Detect which cell encompasses the target text, then output its [X, Y] center coordinate. 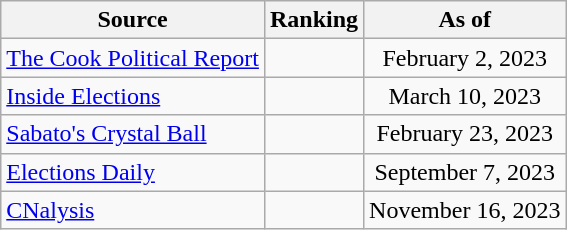
November 16, 2023 [465, 210]
February 23, 2023 [465, 134]
September 7, 2023 [465, 172]
Elections Daily [133, 172]
Source [133, 20]
Inside Elections [133, 96]
Sabato's Crystal Ball [133, 134]
CNalysis [133, 210]
Ranking [314, 20]
As of [465, 20]
March 10, 2023 [465, 96]
February 2, 2023 [465, 58]
The Cook Political Report [133, 58]
